Pinpoint the cell where the given text exists, returning its [x, y] midpoint coordinate. 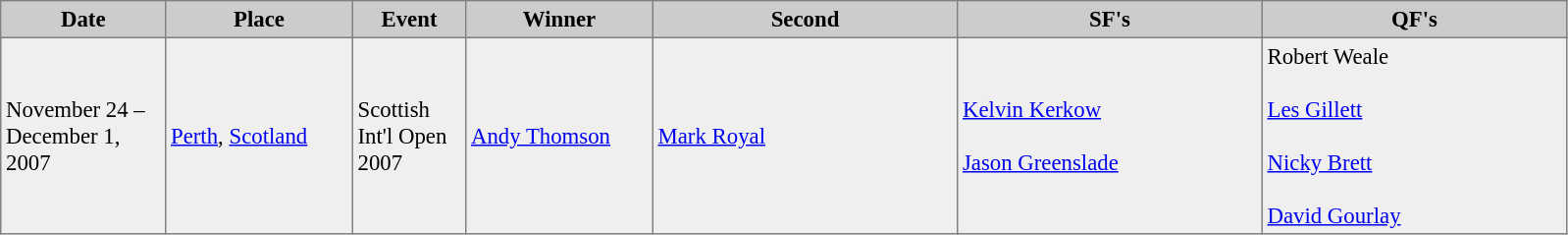
Robert Weale Les Gillett Nicky Brett David Gourlay [1414, 136]
Scottish Int'l Open 2007 [409, 136]
QF's [1414, 20]
Date [83, 20]
Mark Royal [805, 136]
Kelvin Kerkow Jason Greenslade [1110, 136]
Winner [559, 20]
Event [409, 20]
SF's [1110, 20]
Andy Thomson [559, 136]
November 24 – December 1, 2007 [83, 136]
Place [259, 20]
Perth, Scotland [259, 136]
Second [805, 20]
